Find where the given text appears and provide that cell's center as (X, Y) coordinate. 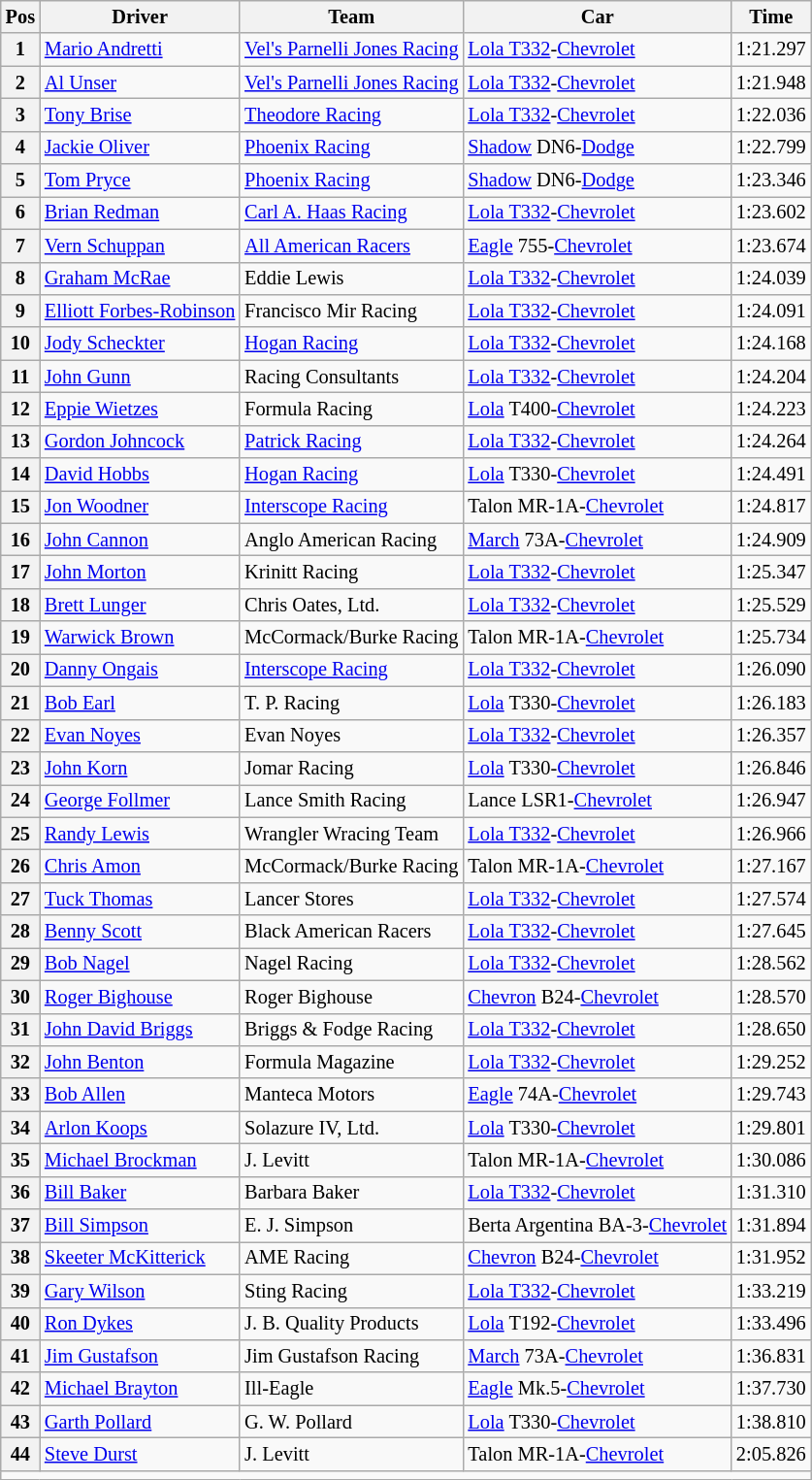
John Gunn (140, 377)
John Cannon (140, 540)
Vern Schuppan (140, 246)
41 (20, 1356)
1:31.952 (771, 1258)
Nagel Racing (351, 964)
35 (20, 1160)
T. P. Racing (351, 703)
Formula Racing (351, 409)
1:29.743 (771, 1095)
Gordon Johncock (140, 442)
1:25.734 (771, 638)
Arlon Koops (140, 1128)
Lola T192-Chevrolet (598, 1324)
1:26.947 (771, 801)
Formula Magazine (351, 1062)
1:27.645 (771, 932)
G. W. Pollard (351, 1422)
1:26.183 (771, 703)
Bill Simpson (140, 1226)
40 (20, 1324)
Warwick Brown (140, 638)
36 (20, 1193)
Ron Dykes (140, 1324)
Danny Ongais (140, 670)
31 (20, 1030)
1:24.091 (771, 311)
Bob Nagel (140, 964)
1:23.674 (771, 246)
Bill Baker (140, 1193)
9 (20, 311)
Francisco Mir Racing (351, 311)
Gary Wilson (140, 1291)
Anglo American Racing (351, 540)
2 (20, 82)
Briggs & Fodge Racing (351, 1030)
30 (20, 997)
32 (20, 1062)
1:29.801 (771, 1128)
6 (20, 213)
Skeeter McKitterick (140, 1258)
Bob Earl (140, 703)
Team (351, 16)
1:24.204 (771, 377)
26 (20, 866)
George Follmer (140, 801)
Al Unser (140, 82)
Michael Brayton (140, 1389)
11 (20, 377)
Tony Brise (140, 115)
38 (20, 1258)
Barbara Baker (351, 1193)
Jon Woodner (140, 507)
7 (20, 246)
1:28.570 (771, 997)
1:24.491 (771, 475)
Car (598, 16)
28 (20, 932)
1:27.167 (771, 866)
1:21.297 (771, 49)
Benny Scott (140, 932)
Ill-Eagle (351, 1389)
Racing Consultants (351, 377)
Jomar Racing (351, 768)
12 (20, 409)
Jim Gustafson Racing (351, 1356)
Bob Allen (140, 1095)
1:38.810 (771, 1422)
Lance Smith Racing (351, 801)
Berta Argentina BA-3-Chevrolet (598, 1226)
4 (20, 148)
1:31.894 (771, 1226)
19 (20, 638)
43 (20, 1422)
Solazure IV, Ltd. (351, 1128)
42 (20, 1389)
15 (20, 507)
13 (20, 442)
2:05.826 (771, 1454)
37 (20, 1226)
Carl A. Haas Racing (351, 213)
1:29.252 (771, 1062)
Elliott Forbes-Robinson (140, 311)
22 (20, 736)
Black American Racers (351, 932)
Eppie Wietzes (140, 409)
1:28.650 (771, 1030)
1:24.039 (771, 279)
1:24.264 (771, 442)
Jim Gustafson (140, 1356)
25 (20, 834)
1 (20, 49)
Pos (20, 16)
1:22.036 (771, 115)
17 (20, 572)
Patrick Racing (351, 442)
All American Racers (351, 246)
33 (20, 1095)
1:28.562 (771, 964)
Tuck Thomas (140, 899)
1:31.310 (771, 1193)
14 (20, 475)
8 (20, 279)
1:25.529 (771, 605)
1:21.948 (771, 82)
Sting Racing (351, 1291)
E. J. Simpson (351, 1226)
23 (20, 768)
1:36.831 (771, 1356)
21 (20, 703)
1:37.730 (771, 1389)
Eagle 755-Chevrolet (598, 246)
Brett Lunger (140, 605)
Michael Brockman (140, 1160)
John Korn (140, 768)
Theodore Racing (351, 115)
34 (20, 1128)
Mario Andretti (140, 49)
18 (20, 605)
1:26.966 (771, 834)
Randy Lewis (140, 834)
27 (20, 899)
39 (20, 1291)
1:26.090 (771, 670)
John Benton (140, 1062)
24 (20, 801)
J. B. Quality Products (351, 1324)
Eagle Mk.5-Chevrolet (598, 1389)
Steve Durst (140, 1454)
Time (771, 16)
29 (20, 964)
1:30.086 (771, 1160)
Graham McRae (140, 279)
Jackie Oliver (140, 148)
David Hobbs (140, 475)
1:23.346 (771, 181)
3 (20, 115)
John David Briggs (140, 1030)
44 (20, 1454)
1:24.817 (771, 507)
Driver (140, 16)
1:24.223 (771, 409)
Lance LSR1-Chevrolet (598, 801)
5 (20, 181)
Garth Pollard (140, 1422)
Eddie Lewis (351, 279)
Lola T400-Chevrolet (598, 409)
Jody Scheckter (140, 344)
Krinitt Racing (351, 572)
Wrangler Wracing Team (351, 834)
AME Racing (351, 1258)
1:33.496 (771, 1324)
Chris Amon (140, 866)
Manteca Motors (351, 1095)
1:22.799 (771, 148)
16 (20, 540)
1:27.574 (771, 899)
John Morton (140, 572)
1:23.602 (771, 213)
20 (20, 670)
Chris Oates, Ltd. (351, 605)
1:26.846 (771, 768)
1:33.219 (771, 1291)
1:26.357 (771, 736)
Tom Pryce (140, 181)
Lancer Stores (351, 899)
1:25.347 (771, 572)
1:24.909 (771, 540)
Eagle 74A-Chevrolet (598, 1095)
1:24.168 (771, 344)
10 (20, 344)
Brian Redman (140, 213)
